Identify which cell holds the provided text, then report its (X, Y) central coordinate. 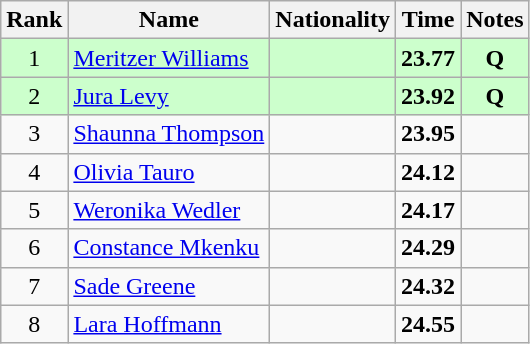
1 (34, 58)
5 (34, 210)
Jura Levy (169, 96)
6 (34, 248)
24.55 (428, 324)
24.17 (428, 210)
3 (34, 134)
23.95 (428, 134)
Name (169, 20)
Sade Greene (169, 286)
24.32 (428, 286)
Nationality (333, 20)
24.29 (428, 248)
Meritzer Williams (169, 58)
7 (34, 286)
23.92 (428, 96)
Lara Hoffmann (169, 324)
4 (34, 172)
23.77 (428, 58)
Shaunna Thompson (169, 134)
24.12 (428, 172)
2 (34, 96)
Notes (495, 20)
Constance Mkenku (169, 248)
Weronika Wedler (169, 210)
Time (428, 20)
Olivia Tauro (169, 172)
Rank (34, 20)
8 (34, 324)
